Pinpoint the cell where the given text exists, returning its [x, y] midpoint coordinate. 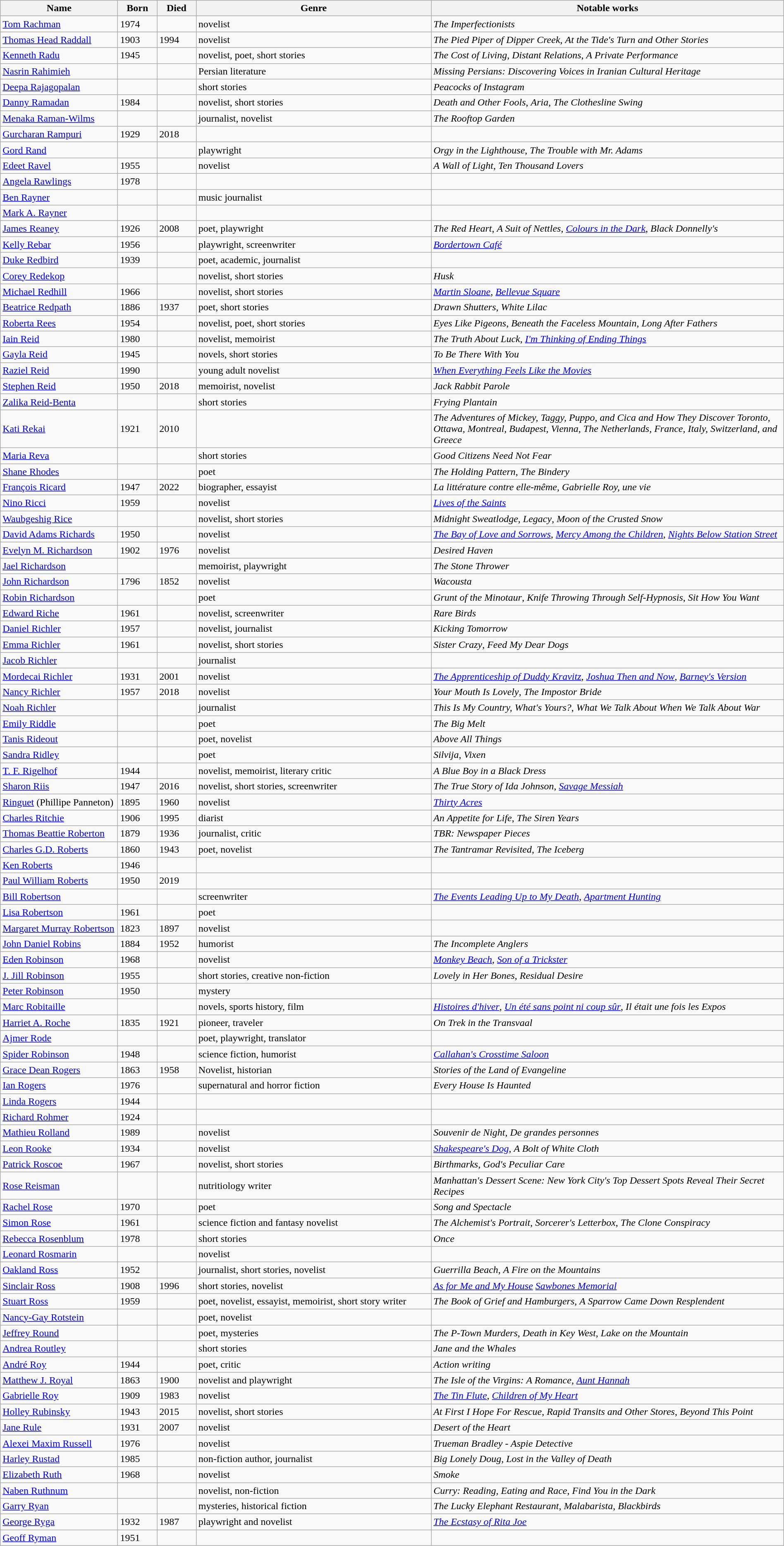
music journalist [313, 197]
1902 [137, 550]
George Ryga [59, 1522]
1958 [177, 1070]
1980 [137, 339]
short stories, novelist [313, 1286]
Desert of the Heart [608, 1427]
Husk [608, 276]
Leon Rooke [59, 1148]
Curry: Reading, Eating and Race, Find You in the Dark [608, 1491]
Sandra Ridley [59, 755]
diarist [313, 818]
1929 [137, 134]
Robin Richardson [59, 597]
poet, playwright, translator [313, 1038]
Your Mouth Is Lovely, The Impostor Bride [608, 692]
Stuart Ross [59, 1302]
Name [59, 8]
Lives of the Saints [608, 503]
1926 [137, 229]
pioneer, traveler [313, 1023]
Linda Rogers [59, 1101]
Oakland Ross [59, 1270]
Sister Crazy, Feed My Dear Dogs [608, 645]
Thomas Head Raddall [59, 40]
1796 [137, 582]
The Isle of the Virgins: A Romance, Aunt Hannah [608, 1380]
Sinclair Ross [59, 1286]
2022 [177, 487]
The Big Melt [608, 724]
Mathieu Rolland [59, 1133]
Bill Robertson [59, 896]
1951 [137, 1538]
Orgy in the Lighthouse, The Trouble with Mr. Adams [608, 150]
poet, critic [313, 1364]
Charles Ritchie [59, 818]
Ajmer Rode [59, 1038]
A Wall of Light, Ten Thousand Lovers [608, 165]
1924 [137, 1117]
John Daniel Robins [59, 944]
Maria Reva [59, 455]
Notable works [608, 8]
young adult novelist [313, 370]
Michael Redhill [59, 292]
A Blue Boy in a Black Dress [608, 771]
Iain Reid [59, 339]
Jael Richardson [59, 566]
Drawn Shutters, White Lilac [608, 307]
Zalika Reid-Benta [59, 402]
Nancy-Gay Rotstein [59, 1317]
novels, sports history, film [313, 1007]
novelist, memoirist, literary critic [313, 771]
1886 [137, 307]
short stories, creative non-fiction [313, 975]
The Events Leading Up to My Death, Apartment Hunting [608, 896]
The Cost of Living, Distant Relations, A Private Performance [608, 55]
The Bay of Love and Sorrows, Mercy Among the Children, Nights Below Station Street [608, 535]
1996 [177, 1286]
novelist, short stories, screenwriter [313, 786]
Edward Riche [59, 613]
2001 [177, 676]
Stephen Reid [59, 386]
Rachel Rose [59, 1207]
Margaret Murray Robertson [59, 928]
1908 [137, 1286]
Nasrin Rahimieh [59, 71]
Above All Things [608, 739]
Died [177, 8]
1989 [137, 1133]
Andrea Routley [59, 1349]
Marc Robitaille [59, 1007]
Emma Richler [59, 645]
Rebecca Rosenblum [59, 1238]
Spider Robinson [59, 1054]
Kelly Rebar [59, 244]
John Richardson [59, 582]
Charles G.D. Roberts [59, 849]
2016 [177, 786]
Eyes Like Pigeons, Beneath the Faceless Mountain, Long After Fathers [608, 323]
humorist [313, 944]
1967 [137, 1164]
Garry Ryan [59, 1506]
The Pied Piper of Dipper Creek, At the Tide's Turn and Other Stories [608, 40]
1932 [137, 1522]
As for Me and My House Sawbones Memorial [608, 1286]
1994 [177, 40]
T. F. Rigelhof [59, 771]
Midnight Sweatlodge, Legacy, Moon of the Crusted Snow [608, 519]
The Holding Pattern, The Bindery [608, 471]
1852 [177, 582]
Deepa Rajagopalan [59, 87]
Waubgeshig Rice [59, 519]
Naben Ruthnum [59, 1491]
1909 [137, 1396]
poet, short stories [313, 307]
poet, novelist, essayist, memoirist, short story writer [313, 1302]
Ken Roberts [59, 865]
Daniel Richler [59, 629]
1936 [177, 834]
J. Jill Robinson [59, 975]
Jane Rule [59, 1427]
Guerrilla Beach, A Fire on the Mountains [608, 1270]
Noah Richler [59, 707]
memoirist, novelist [313, 386]
This Is My Country, What's Yours?, What We Talk About When We Talk About War [608, 707]
To Be There With You [608, 355]
Bordertown Café [608, 244]
James Reaney [59, 229]
Grace Dean Rogers [59, 1070]
Trueman Bradley - Aspie Detective [608, 1443]
Holley Rubinsky [59, 1412]
Lisa Robertson [59, 912]
Desired Haven [608, 550]
The Apprenticeship of Duddy Kravitz, Joshua Then and Now, Barney's Version [608, 676]
science fiction and fantasy novelist [313, 1222]
The Rooftop Garden [608, 118]
Shakespeare's Dog, A Bolt of White Cloth [608, 1148]
Shane Rhodes [59, 471]
Rare Birds [608, 613]
2019 [177, 881]
playwright and novelist [313, 1522]
Born [137, 8]
poet, playwright [313, 229]
Souvenir de Night, De grandes personnes [608, 1133]
mysteries, historical fiction [313, 1506]
La littérature contre elle-même, Gabrielle Roy, une vie [608, 487]
Leonard Rosmarin [59, 1254]
Jeffrey Round [59, 1333]
The Lucky Elephant Restaurant, Malabarista, Blackbirds [608, 1506]
2007 [177, 1427]
Thomas Beattie Roberton [59, 834]
Duke Redbird [59, 260]
1946 [137, 865]
Wacousta [608, 582]
Gayla Reid [59, 355]
The Incomplete Anglers [608, 944]
Kati Rekai [59, 429]
Smoke [608, 1474]
Grunt of the Minotaur, Knife Throwing Through Self-Hypnosis, Sit How You Want [608, 597]
The Stone Thrower [608, 566]
The Imperfectionists [608, 24]
novelist and playwright [313, 1380]
mystery [313, 991]
nutritiology writer [313, 1186]
Rose Reisman [59, 1186]
Frying Plantain [608, 402]
The Tin Flute, Children of My Heart [608, 1396]
Jack Rabbit Parole [608, 386]
Alexei Maxim Russell [59, 1443]
Thirty Acres [608, 802]
Gord Rand [59, 150]
Missing Persians: Discovering Voices in Iranian Cultural Heritage [608, 71]
Kicking Tomorrow [608, 629]
The Book of Grief and Hamburgers, A Sparrow Came Down Resplendent [608, 1302]
Genre [313, 8]
1984 [137, 103]
poet, mysteries [313, 1333]
1879 [137, 834]
biographer, essayist [313, 487]
playwright [313, 150]
journalist, short stories, novelist [313, 1270]
Song and Spectacle [608, 1207]
1900 [177, 1380]
Action writing [608, 1364]
1974 [137, 24]
1937 [177, 307]
2008 [177, 229]
Raziel Reid [59, 370]
non-fiction author, journalist [313, 1459]
Emily Riddle [59, 724]
When Everything Feels Like the Movies [608, 370]
Persian literature [313, 71]
Every House Is Haunted [608, 1086]
Mordecai Richler [59, 676]
1985 [137, 1459]
Novelist, historian [313, 1070]
Ringuet (Phillipe Panneton) [59, 802]
1835 [137, 1023]
Nino Ricci [59, 503]
novelist, screenwriter [313, 613]
journalist, critic [313, 834]
novelist, non-fiction [313, 1491]
The Tantramar Revisited, The Iceberg [608, 849]
Kenneth Radu [59, 55]
The Alchemist's Portrait, Sorcerer's Letterbox, The Clone Conspiracy [608, 1222]
Roberta Rees [59, 323]
Beatrice Redpath [59, 307]
Nancy Richler [59, 692]
Eden Robinson [59, 959]
Gabrielle Roy [59, 1396]
Harley Rustad [59, 1459]
Manhattan's Dessert Scene: New York City's Top Dessert Spots Reveal Their Secret Recipes [608, 1186]
1987 [177, 1522]
screenwriter [313, 896]
Corey Redekop [59, 276]
1903 [137, 40]
Tanis Rideout [59, 739]
Tom Rachman [59, 24]
1895 [137, 802]
Martin Sloane, Bellevue Square [608, 292]
2015 [177, 1412]
playwright, screenwriter [313, 244]
Patrick Roscoe [59, 1164]
novelist, memoirist [313, 339]
Harriet A. Roche [59, 1023]
Good Citizens Need Not Fear [608, 455]
1884 [137, 944]
supernatural and horror fiction [313, 1086]
1960 [177, 802]
Ben Rayner [59, 197]
Stories of the Land of Evangeline [608, 1070]
1897 [177, 928]
Paul William Roberts [59, 881]
1939 [137, 260]
André Roy [59, 1364]
The Ecstasy of Rita Joe [608, 1522]
journalist, novelist [313, 118]
Lovely in Her Bones, Residual Desire [608, 975]
Ian Rogers [59, 1086]
The Red Heart, A Suit of Nettles, Colours in the Dark, Black Donnelly's [608, 229]
1934 [137, 1148]
Simon Rose [59, 1222]
1966 [137, 292]
1823 [137, 928]
Once [608, 1238]
1906 [137, 818]
Peacocks of Instagram [608, 87]
Birthmarks, God's Peculiar Care [608, 1164]
2010 [177, 429]
Evelyn M. Richardson [59, 550]
1860 [137, 849]
Callahan's Crosstime Saloon [608, 1054]
Geoff Ryman [59, 1538]
Menaka Raman-Wilms [59, 118]
Sharon Riis [59, 786]
Peter Robinson [59, 991]
Richard Rohmer [59, 1117]
Elizabeth Ruth [59, 1474]
Angela Rawlings [59, 181]
1990 [137, 370]
Matthew J. Royal [59, 1380]
David Adams Richards [59, 535]
memoirist, playwright [313, 566]
The P-Town Murders, Death in Key West, Lake on the Mountain [608, 1333]
Gurcharan Rampuri [59, 134]
poet, academic, journalist [313, 260]
Histoires d'hiver, Un été sans point ni coup sûr, Il était une fois les Expos [608, 1007]
Silvija, Vixen [608, 755]
TBR: Newspaper Pieces [608, 834]
An Appetite for Life, The Siren Years [608, 818]
novelist, journalist [313, 629]
novels, short stories [313, 355]
At First I Hope For Rescue, Rapid Transits and Other Stores, Beyond This Point [608, 1412]
1948 [137, 1054]
Jacob Richler [59, 660]
Danny Ramadan [59, 103]
1983 [177, 1396]
1954 [137, 323]
1956 [137, 244]
science fiction, humorist [313, 1054]
The True Story of Ida Johnson, Savage Messiah [608, 786]
1970 [137, 1207]
Jane and the Whales [608, 1349]
On Trek in the Transvaal [608, 1023]
Edeet Ravel [59, 165]
Mark A. Rayner [59, 213]
François Ricard [59, 487]
Big Lonely Doug, Lost in the Valley of Death [608, 1459]
1995 [177, 818]
Death and Other Fools, Aria, The Clothesline Swing [608, 103]
Monkey Beach, Son of a Trickster [608, 959]
The Truth About Luck, I'm Thinking of Ending Things [608, 339]
